Find where the given text appears and provide that cell's center as [X, Y] coordinate. 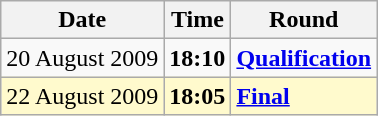
Qualification [304, 58]
Final [304, 96]
22 August 2009 [82, 96]
Round [304, 20]
20 August 2009 [82, 58]
Time [198, 20]
18:05 [198, 96]
18:10 [198, 58]
Date [82, 20]
